Capture the cell that displays the provided text and extract its [x, y] central coordinate. 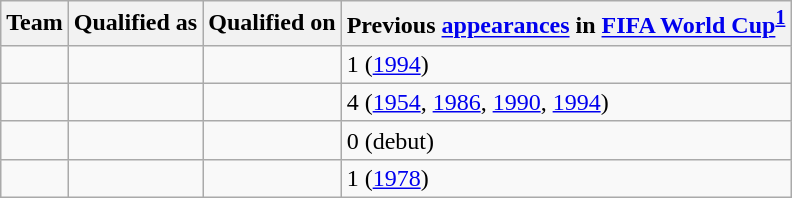
4 (1954, 1986, 1990, 1994) [566, 102]
Previous appearances in FIFA World Cup1 [566, 24]
Team [35, 24]
Qualified on [272, 24]
0 (debut) [566, 140]
Qualified as [135, 24]
1 (1978) [566, 178]
1 (1994) [566, 64]
